Pinpoint the cell where the given text exists, returning its [X, Y] midpoint coordinate. 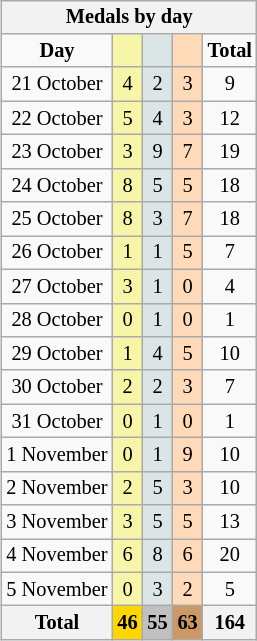
25 October [56, 219]
55 [158, 623]
13 [230, 522]
Day [56, 51]
19 [230, 152]
31 October [56, 421]
2 November [56, 488]
1 November [56, 455]
23 October [56, 152]
20 [230, 556]
Medals by day [128, 17]
28 October [56, 320]
24 October [56, 185]
30 October [56, 387]
63 [188, 623]
22 October [56, 118]
5 November [56, 589]
27 October [56, 286]
29 October [56, 354]
26 October [56, 253]
3 November [56, 522]
46 [127, 623]
4 November [56, 556]
12 [230, 118]
164 [230, 623]
21 October [56, 84]
